Scan for the cell matching the given text and deliver its (x, y) coordinate at center. 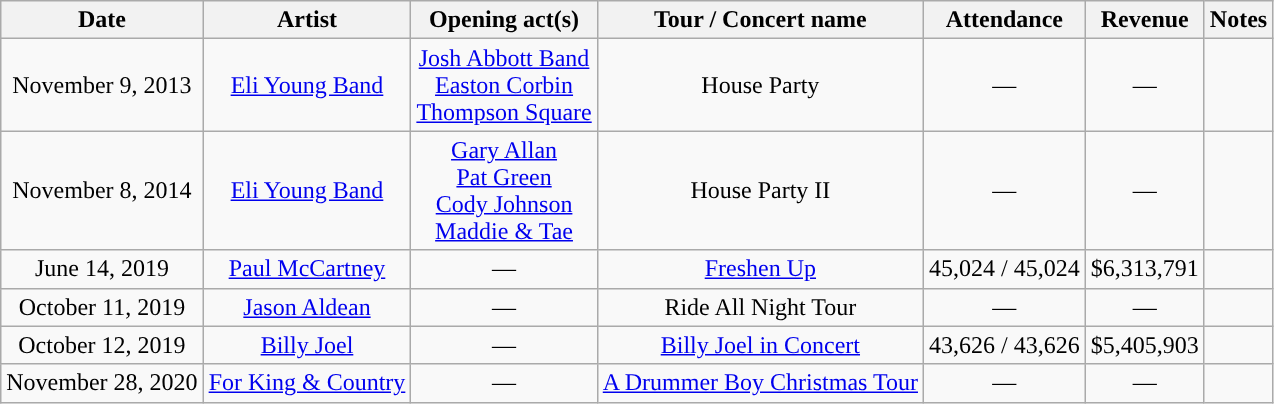
$5,405,903 (1144, 345)
A Drummer Boy Christmas Tour (760, 383)
November 9, 2013 (102, 85)
$6,313,791 (1144, 269)
Opening act(s) (504, 20)
Billy Joel (307, 345)
Jason Aldean (307, 307)
Ride All Night Tour (760, 307)
Attendance (1005, 20)
October 11, 2019 (102, 307)
43,626 / 43,626 (1005, 345)
October 12, 2019 (102, 345)
November 8, 2014 (102, 190)
Gary AllanPat GreenCody JohnsonMaddie & Tae (504, 190)
Date (102, 20)
Tour / Concert name (760, 20)
Billy Joel in Concert (760, 345)
Revenue (1144, 20)
Josh Abbott BandEaston CorbinThompson Square (504, 85)
Freshen Up (760, 269)
Paul McCartney (307, 269)
Artist (307, 20)
House Party (760, 85)
Notes (1238, 20)
November 28, 2020 (102, 383)
For King & Country (307, 383)
House Party II (760, 190)
45,024 / 45,024 (1005, 269)
June 14, 2019 (102, 269)
